Find where the given text appears and provide that cell's center as [x, y] coordinate. 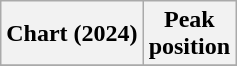
Peakposition [189, 34]
Chart (2024) [72, 34]
